Determine the [X, Y] coordinate at the center of the cell enclosing the given text.  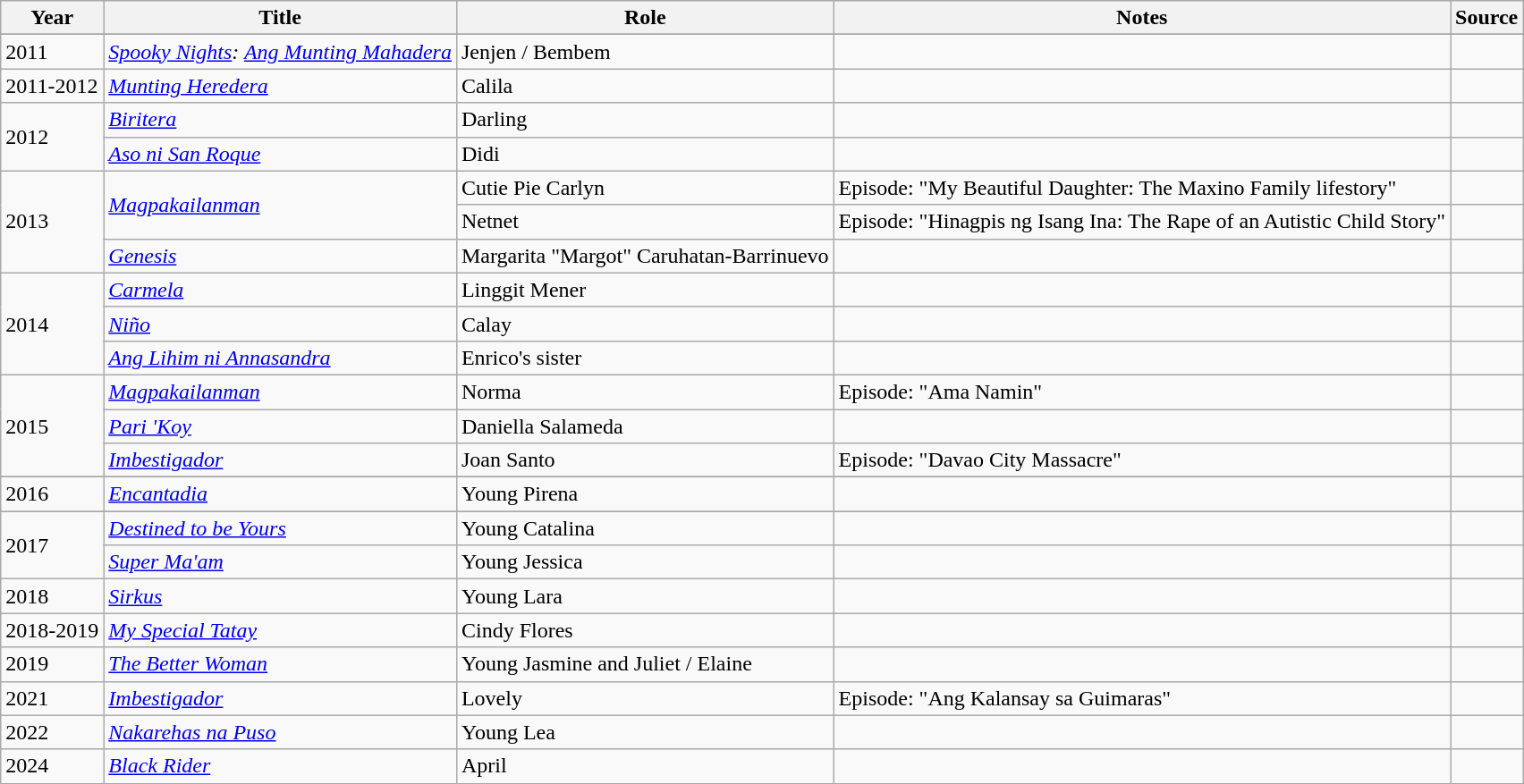
Black Rider [281, 766]
Ang Lihim ni Annasandra [281, 358]
Year [52, 18]
Episode: "Hinagpis ng Isang Ina: The Rape of an Autistic Child Story" [1141, 222]
Young Jasmine and Juliet / Elaine [645, 664]
2015 [52, 426]
Linggit Mener [645, 290]
Spooky Nights: Ang Munting Mahadera [281, 52]
2013 [52, 222]
My Special Tatay [281, 630]
Munting Heredera [281, 86]
2011 [52, 52]
Cindy Flores [645, 630]
2021 [52, 698]
Notes [1141, 18]
Niño [281, 324]
2022 [52, 732]
Pari 'Koy [281, 426]
Aso ni San Roque [281, 154]
Episode: "Ama Namin" [1141, 392]
April [645, 766]
2019 [52, 664]
2011-2012 [52, 86]
Young Lea [645, 732]
Jenjen / Bembem [645, 52]
Nakarehas na Puso [281, 732]
Source [1486, 18]
Young Lara [645, 596]
Genesis [281, 256]
Super Ma'am [281, 562]
2018 [52, 596]
Lovely [645, 698]
Episode: "Davao City Massacre" [1141, 460]
Darling [645, 120]
Cutie Pie Carlyn [645, 188]
2017 [52, 545]
Calay [645, 324]
Role [645, 18]
Margarita "Margot" Caruhatan-Barrinuevo [645, 256]
2016 [52, 494]
Young Jessica [645, 562]
Joan Santo [645, 460]
2014 [52, 324]
Didi [645, 154]
Sirkus [281, 596]
Encantadia [281, 494]
Destined to be Yours [281, 528]
Episode: "My Beautiful Daughter: The Maxino Family lifestory" [1141, 188]
Carmela [281, 290]
2024 [52, 766]
Netnet [645, 222]
Norma [645, 392]
The Better Woman [281, 664]
Title [281, 18]
Enrico's sister [645, 358]
2012 [52, 137]
Daniella Salameda [645, 426]
Calila [645, 86]
Biritera [281, 120]
Episode: "Ang Kalansay sa Guimaras" [1141, 698]
2018-2019 [52, 630]
Young Catalina [645, 528]
Young Pirena [645, 494]
